Provide the [x, y] coordinate of the cell's center where the given text is located.  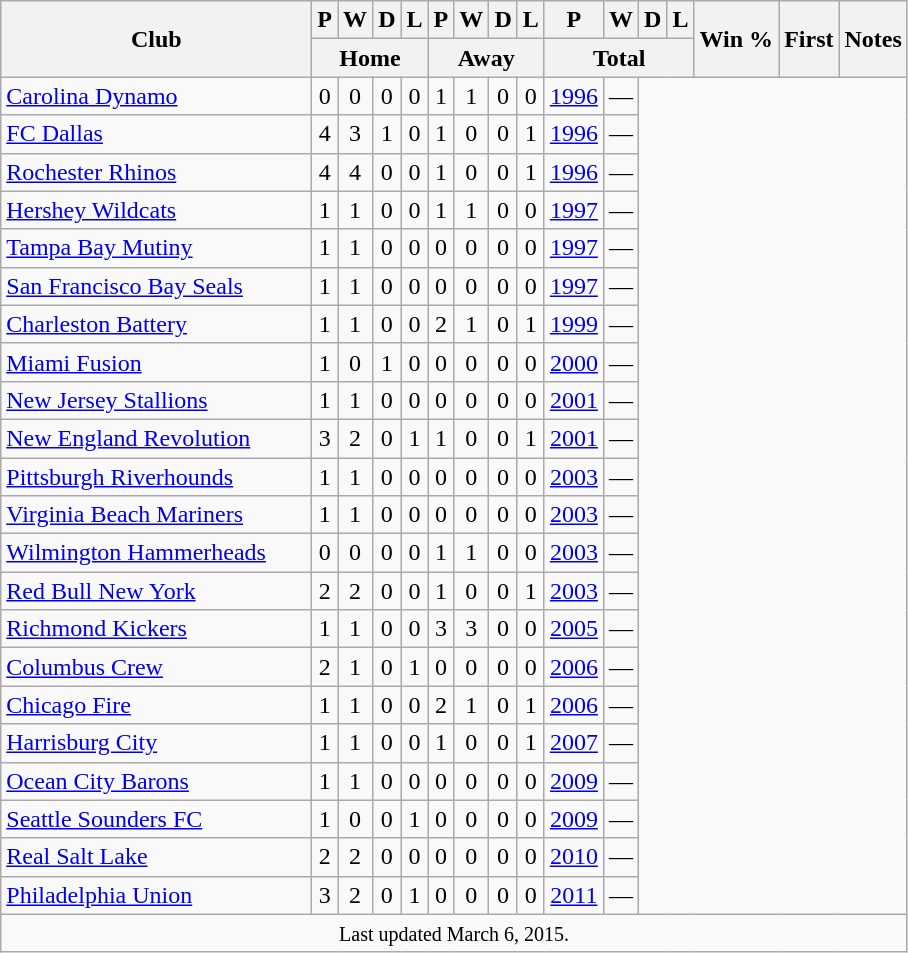
Harrisburg City [156, 743]
New England Revolution [156, 438]
Virginia Beach Mariners [156, 515]
Ocean City Barons [156, 781]
Carolina Dynamo [156, 96]
Pittsburgh Riverhounds [156, 477]
Philadelphia Union [156, 895]
Rochester Rhinos [156, 172]
Notes [873, 39]
Columbus Crew [156, 667]
2011 [574, 895]
Chicago Fire [156, 705]
Wilmington Hammerheads [156, 553]
Miami Fusion [156, 362]
Last updated March 6, 2015. [454, 933]
San Francisco Bay Seals [156, 286]
Red Bull New York [156, 591]
Win % [736, 39]
1999 [574, 324]
Away [486, 58]
Tampa Bay Mutiny [156, 248]
New Jersey Stallions [156, 400]
2010 [574, 857]
Real Salt Lake [156, 857]
Total [619, 58]
Richmond Kickers [156, 629]
2007 [574, 743]
Club [156, 39]
Hershey Wildcats [156, 210]
2000 [574, 362]
Home [370, 58]
2005 [574, 629]
Charleston Battery [156, 324]
First [809, 39]
FC Dallas [156, 134]
Seattle Sounders FC [156, 819]
